Locate the cell with the specified text and output its (x, y) center coordinate. 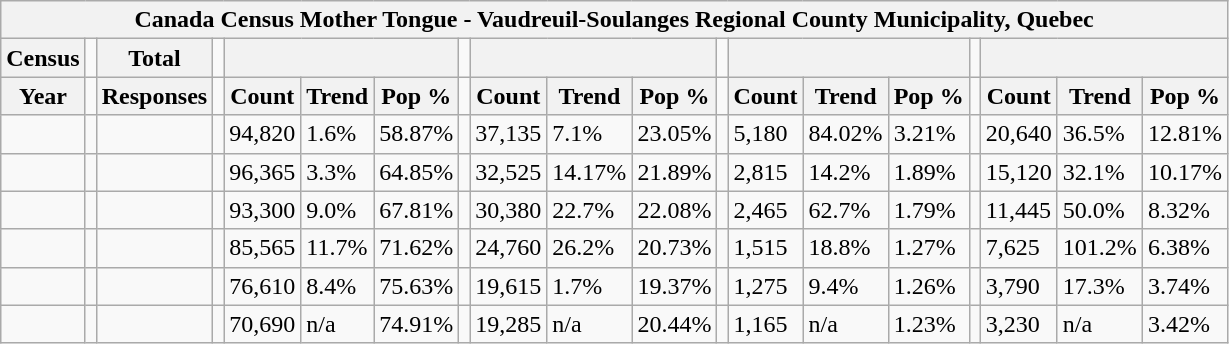
19.37% (674, 286)
19,615 (508, 286)
20.44% (674, 324)
70,690 (262, 324)
1.26% (928, 286)
9.4% (846, 286)
Canada Census Mother Tongue - Vaudreuil-Soulanges Regional County Municipality, Quebec (614, 20)
67.81% (416, 210)
10.17% (1184, 172)
21.89% (674, 172)
93,300 (262, 210)
1.89% (928, 172)
37,135 (508, 134)
3.21% (928, 134)
7.1% (590, 134)
32,525 (508, 172)
18.8% (846, 248)
85,565 (262, 248)
50.0% (1100, 210)
14.17% (590, 172)
23.05% (674, 134)
22.08% (674, 210)
1.79% (928, 210)
11,445 (1018, 210)
8.32% (1184, 210)
26.2% (590, 248)
1.27% (928, 248)
94,820 (262, 134)
3.42% (1184, 324)
20.73% (674, 248)
8.4% (338, 286)
2,465 (766, 210)
101.2% (1100, 248)
1.7% (590, 286)
14.2% (846, 172)
96,365 (262, 172)
Total (154, 58)
1.23% (928, 324)
3,230 (1018, 324)
84.02% (846, 134)
64.85% (416, 172)
71.62% (416, 248)
9.0% (338, 210)
24,760 (508, 248)
Responses (154, 96)
Census (43, 58)
58.87% (416, 134)
11.7% (338, 248)
12.81% (1184, 134)
22.7% (590, 210)
36.5% (1100, 134)
62.7% (846, 210)
5,180 (766, 134)
15,120 (1018, 172)
2,815 (766, 172)
76,610 (262, 286)
6.38% (1184, 248)
3.3% (338, 172)
19,285 (508, 324)
32.1% (1100, 172)
30,380 (508, 210)
1.6% (338, 134)
3.74% (1184, 286)
7,625 (1018, 248)
75.63% (416, 286)
1,165 (766, 324)
17.3% (1100, 286)
74.91% (416, 324)
20,640 (1018, 134)
1,515 (766, 248)
Year (43, 96)
3,790 (1018, 286)
1,275 (766, 286)
